Search for the cell housing the specified text and yield its [x, y] center coordinate. 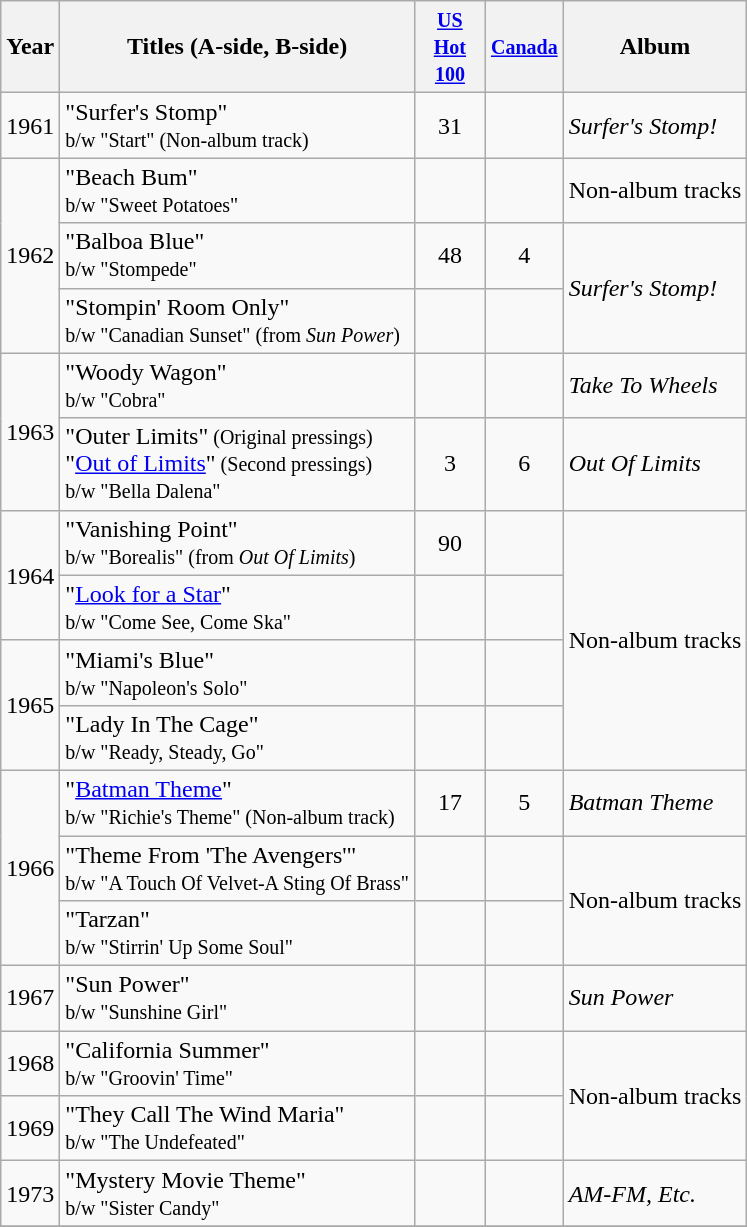
3 [450, 464]
1969 [30, 1128]
Batman Theme [655, 802]
"Mystery Movie Theme"b/w "Sister Candy" [238, 1194]
1964 [30, 575]
"Miami's Blue"b/w "Napoleon's Solo" [238, 672]
17 [450, 802]
"Outer Limits" (Original pressings)"Out of Limits" (Second pressings)b/w "Bella Dalena" [238, 464]
90 [450, 542]
"Tarzan"b/w "Stirrin' Up Some Soul" [238, 934]
1968 [30, 1064]
Out Of Limits [655, 464]
AM-FM, Etc. [655, 1194]
1962 [30, 256]
Album [655, 47]
5 [524, 802]
"Batman Theme"b/w "Richie's Theme" (Non-album track) [238, 802]
"Theme From 'The Avengers'"b/w "A Touch Of Velvet-A Sting Of Brass" [238, 868]
"Beach Bum"b/w "Sweet Potatoes" [238, 190]
"Stompin' Room Only"b/w "Canadian Sunset" (from Sun Power) [238, 320]
Take To Wheels [655, 386]
Canada [524, 47]
6 [524, 464]
"Woody Wagon"b/w "Cobra" [238, 386]
31 [450, 126]
"Lady In The Cage"b/w "Ready, Steady, Go" [238, 738]
"Surfer's Stomp"b/w "Start" (Non-album track) [238, 126]
1961 [30, 126]
1973 [30, 1194]
"They Call The Wind Maria"b/w "The Undefeated" [238, 1128]
"Sun Power"b/w "Sunshine Girl" [238, 998]
"Vanishing Point"b/w "Borealis" (from Out Of Limits) [238, 542]
4 [524, 256]
"Balboa Blue"b/w "Stompede" [238, 256]
Year [30, 47]
US Hot 100 [450, 47]
1966 [30, 868]
1963 [30, 432]
1967 [30, 998]
Titles (A-side, B-side) [238, 47]
1965 [30, 705]
48 [450, 256]
"California Summer"b/w "Groovin' Time" [238, 1064]
"Look for a Star"b/w "Come See, Come Ska" [238, 608]
Sun Power [655, 998]
